Capture the cell that displays the provided text and extract its (x, y) central coordinate. 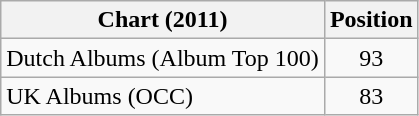
UK Albums (OCC) (163, 96)
Chart (2011) (163, 20)
Position (371, 20)
93 (371, 58)
Dutch Albums (Album Top 100) (163, 58)
83 (371, 96)
